Detect which cell encompasses the target text, then output its [X, Y] center coordinate. 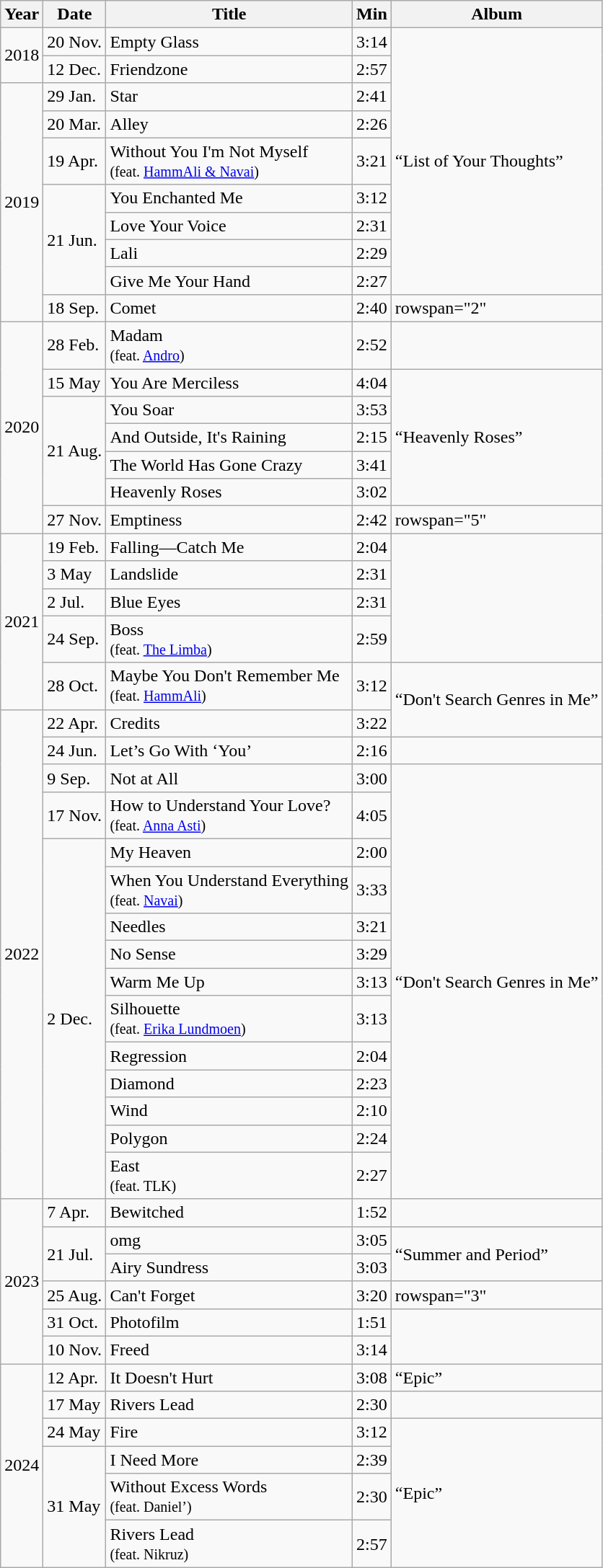
“Summer and Period” [496, 1254]
3:33 [372, 890]
3:03 [372, 1267]
Airy Sundress [229, 1267]
Madam (feat. Andro) [229, 345]
2:10 [372, 1111]
rowspan="2" [496, 308]
Not at All [229, 778]
2:39 [372, 1460]
Love Your Voice [229, 226]
3:08 [372, 1378]
Maybe You Don't Remember Me (feat. HammAli) [229, 686]
31 May [75, 1507]
Heavenly Roses [229, 492]
Credits [229, 723]
My Heaven [229, 852]
9 Sep. [75, 778]
Min [372, 14]
2023 [22, 1281]
Bewitched [229, 1213]
19 Apr. [75, 161]
24 Jun. [75, 750]
1:52 [372, 1213]
24 Sep. [75, 639]
Polygon [229, 1138]
Landslide [229, 575]
You Enchanted Me [229, 198]
12 Dec. [75, 69]
2:15 [372, 438]
4:04 [372, 383]
12 Apr. [75, 1378]
Fire [229, 1432]
2020 [22, 427]
Warm Me Up [229, 982]
3:02 [372, 492]
Wind [229, 1111]
2:29 [372, 253]
2:59 [372, 639]
The World Has Gone Crazy [229, 465]
29 Jan. [75, 97]
2 Dec. [75, 1019]
4:05 [372, 815]
10 Nov. [75, 1350]
Without Excess Words (feat. Daniel’) [229, 1497]
21 Jul. [75, 1254]
2:42 [372, 520]
2019 [22, 203]
Friendzone [229, 69]
Date [75, 14]
Rivers Lead (feat. Nikruz) [229, 1544]
When You Understand Everything (feat. Navai) [229, 890]
Boss (feat. The Limba) [229, 639]
omg [229, 1240]
Emptiness [229, 520]
Lali [229, 253]
2:52 [372, 345]
18 Sep. [75, 308]
21 Jun. [75, 239]
2:40 [372, 308]
2:16 [372, 750]
17 Nov. [75, 815]
rowspan="3" [496, 1295]
22 Apr. [75, 723]
31 Oct. [75, 1322]
Photofilm [229, 1322]
It Doesn't Hurt [229, 1378]
Title [229, 14]
3:05 [372, 1240]
17 May [75, 1405]
3:41 [372, 465]
Silhouette (feat. Erika Lundmoen) [229, 1019]
Comet [229, 308]
No Sense [229, 954]
3:29 [372, 954]
2024 [22, 1466]
Regression [229, 1056]
“Heavenly Roses” [496, 438]
2 Jul. [75, 602]
“List of Your Thoughts” [496, 161]
Star [229, 97]
Diamond [229, 1084]
Rivers Lead [229, 1405]
Without You I'm Not Myself (feat. HammAli & Navai) [229, 161]
2:23 [372, 1084]
25 Aug. [75, 1295]
Freed [229, 1350]
3:00 [372, 778]
And Outside, It's Raining [229, 438]
2:00 [372, 852]
You Soar [229, 410]
2:24 [372, 1138]
East (feat. TLK) [229, 1175]
You Are Merciless [229, 383]
How to Understand Your Love? (feat. Anna Asti) [229, 815]
3:20 [372, 1295]
2:41 [372, 97]
Give Me Your Hand [229, 280]
Blue Eyes [229, 602]
21 Aug. [75, 451]
3:53 [372, 410]
2021 [22, 621]
28 Feb. [75, 345]
2018 [22, 56]
27 Nov. [75, 520]
2:26 [372, 124]
Album [496, 14]
Year [22, 14]
Let’s Go With ‘You’ [229, 750]
I Need More [229, 1460]
Alley [229, 124]
20 Mar. [75, 124]
15 May [75, 383]
7 Apr. [75, 1213]
1:51 [372, 1322]
3:22 [372, 723]
2022 [22, 954]
3 May [75, 575]
rowspan="5" [496, 520]
Can't Forget [229, 1295]
20 Nov. [75, 42]
24 May [75, 1432]
Empty Glass [229, 42]
Falling—Catch Me [229, 547]
19 Feb. [75, 547]
28 Oct. [75, 686]
Needles [229, 927]
